Locate the cell with the specified text and output its (x, y) center coordinate. 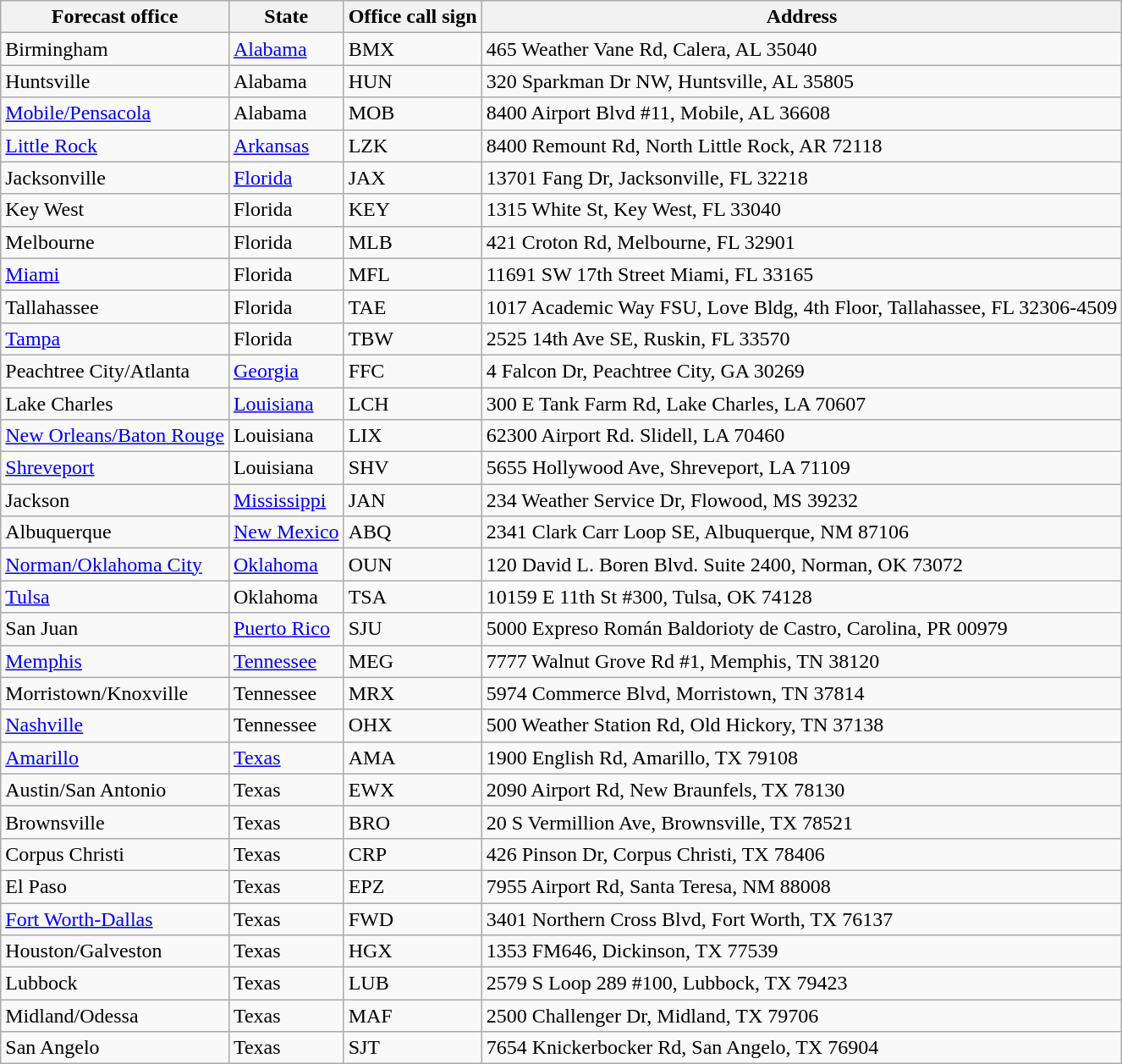
234 Weather Service Dr, Flowood, MS 39232 (802, 500)
1900 English Rd, Amarillo, TX 79108 (802, 758)
EPZ (413, 886)
Jackson (115, 500)
MAF (413, 1016)
CRP (413, 854)
2525 14th Ave SE, Ruskin, FL 33570 (802, 339)
LIX (413, 436)
5000 Expreso Román Baldorioty de Castro, Carolina, PR 00979 (802, 629)
300 E Tank Farm Rd, Lake Charles, LA 70607 (802, 404)
OHX (413, 725)
Corpus Christi (115, 854)
Melbourne (115, 242)
8400 Remount Rd, North Little Rock, AR 72118 (802, 146)
LUB (413, 984)
Houston/Galveston (115, 951)
5974 Commerce Blvd, Morristown, TN 37814 (802, 693)
BRO (413, 822)
Puerto Rico (286, 629)
Tampa (115, 339)
Albuquerque (115, 532)
4 Falcon Dr, Peachtree City, GA 30269 (802, 371)
LCH (413, 404)
Tallahassee (115, 306)
Fort Worth-Dallas (115, 918)
Miami (115, 274)
7777 Walnut Grove Rd #1, Memphis, TN 38120 (802, 661)
1353 FM646, Dickinson, TX 77539 (802, 951)
EWX (413, 790)
120 David L. Boren Blvd. Suite 2400, Norman, OK 73072 (802, 565)
Office call sign (413, 17)
TAE (413, 306)
MOB (413, 113)
320 Sparkman Dr NW, Huntsville, AL 35805 (802, 81)
Jacksonville (115, 178)
San Angelo (115, 1048)
New Orleans/Baton Rouge (115, 436)
Amarillo (115, 758)
JAN (413, 500)
5655 Hollywood Ave, Shreveport, LA 71109 (802, 468)
AMA (413, 758)
New Mexico (286, 532)
Tulsa (115, 597)
Austin/San Antonio (115, 790)
1017 Academic Way FSU, Love Bldg, 4th Floor, Tallahassee, FL 32306-4509 (802, 306)
13701 Fang Dr, Jacksonville, FL 32218 (802, 178)
MEG (413, 661)
1315 White St, Key West, FL 33040 (802, 210)
HGX (413, 951)
FFC (413, 371)
Nashville (115, 725)
Midland/Odessa (115, 1016)
MFL (413, 274)
Shreveport (115, 468)
Key West (115, 210)
Mobile/Pensacola (115, 113)
JAX (413, 178)
TSA (413, 597)
ABQ (413, 532)
BMX (413, 49)
Georgia (286, 371)
2090 Airport Rd, New Braunfels, TX 78130 (802, 790)
11691 SW 17th Street Miami, FL 33165 (802, 274)
Morristown/Knoxville (115, 693)
Arkansas (286, 146)
500 Weather Station Rd, Old Hickory, TN 37138 (802, 725)
Lubbock (115, 984)
Brownsville (115, 822)
MLB (413, 242)
62300 Airport Rd. Slidell, LA 70460 (802, 436)
SJT (413, 1048)
SHV (413, 468)
San Juan (115, 629)
8400 Airport Blvd #11, Mobile, AL 36608 (802, 113)
Huntsville (115, 81)
HUN (413, 81)
SJU (413, 629)
Norman/Oklahoma City (115, 565)
Little Rock (115, 146)
State (286, 17)
10159 E 11th St #300, Tulsa, OK 74128 (802, 597)
Peachtree City/Atlanta (115, 371)
7955 Airport Rd, Santa Teresa, NM 88008 (802, 886)
LZK (413, 146)
TBW (413, 339)
Address (802, 17)
Lake Charles (115, 404)
KEY (413, 210)
421 Croton Rd, Melbourne, FL 32901 (802, 242)
MRX (413, 693)
FWD (413, 918)
2341 Clark Carr Loop SE, Albuquerque, NM 87106 (802, 532)
Mississippi (286, 500)
2579 S Loop 289 #100, Lubbock, TX 79423 (802, 984)
Birmingham (115, 49)
426 Pinson Dr, Corpus Christi, TX 78406 (802, 854)
20 S Vermillion Ave, Brownsville, TX 78521 (802, 822)
3401 Northern Cross Blvd, Fort Worth, TX 76137 (802, 918)
El Paso (115, 886)
Forecast office (115, 17)
7654 Knickerbocker Rd, San Angelo, TX 76904 (802, 1048)
Memphis (115, 661)
OUN (413, 565)
2500 Challenger Dr, Midland, TX 79706 (802, 1016)
465 Weather Vane Rd, Calera, AL 35040 (802, 49)
